Locate the cell with the specified text and output its [X, Y] center coordinate. 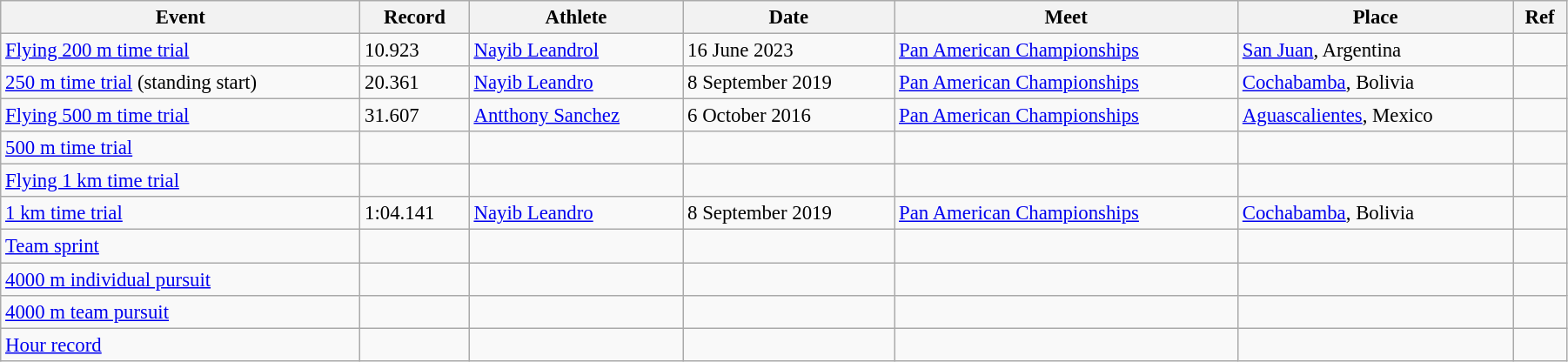
San Juan, Argentina [1375, 50]
Flying 500 m time trial [181, 116]
Flying 1 km time trial [181, 181]
500 m time trial [181, 148]
Place [1375, 17]
Team sprint [181, 246]
Nayib Leandrol [576, 50]
Antthony Sanchez [576, 116]
4000 m individual pursuit [181, 279]
Ref [1540, 17]
4000 m team pursuit [181, 312]
20.361 [414, 83]
6 October 2016 [788, 116]
Date [788, 17]
1 km time trial [181, 213]
Event [181, 17]
31.607 [414, 116]
Athlete [576, 17]
250 m time trial (standing start) [181, 83]
Hour record [181, 345]
Aguascalientes, Mexico [1375, 116]
10.923 [414, 50]
Record [414, 17]
16 June 2023 [788, 50]
1:04.141 [414, 213]
Flying 200 m time trial [181, 50]
Meet [1067, 17]
